Identify which cell holds the provided text, then report its (x, y) central coordinate. 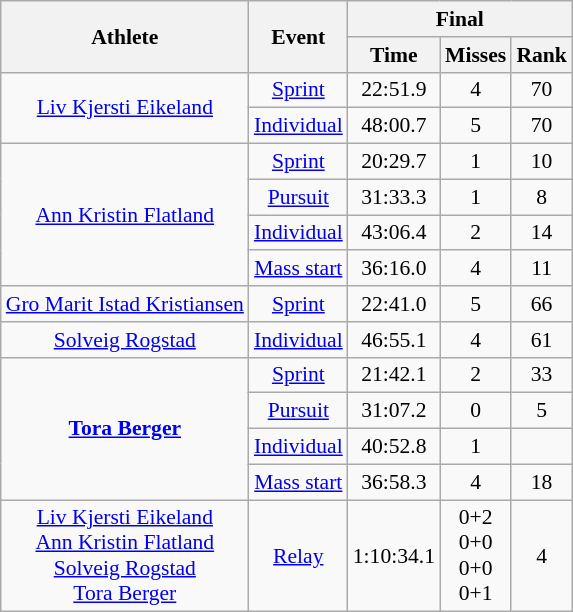
66 (542, 304)
43:06.4 (394, 233)
Liv Kjersti EikelandAnn Kristin FlatlandSolveig RogstadTora Berger (125, 556)
40:52.8 (394, 447)
Final (460, 19)
Ann Kristin Flatland (125, 215)
0 (476, 411)
Athlete (125, 36)
Relay (298, 556)
8 (542, 197)
Tora Berger (125, 428)
Liv Kjersti Eikeland (125, 108)
31:33.3 (394, 197)
Time (394, 55)
31:07.2 (394, 411)
11 (542, 269)
21:42.1 (394, 375)
48:00.7 (394, 126)
Misses (476, 55)
Gro Marit Istad Kristiansen (125, 304)
18 (542, 482)
33 (542, 375)
Solveig Rogstad (125, 340)
36:58.3 (394, 482)
22:41.0 (394, 304)
46:55.1 (394, 340)
1:10:34.1 (394, 556)
22:51.9 (394, 90)
Event (298, 36)
0+20+00+00+1 (476, 556)
10 (542, 162)
61 (542, 340)
20:29.7 (394, 162)
14 (542, 233)
Rank (542, 55)
36:16.0 (394, 269)
